Capture the cell that displays the provided text and extract its [X, Y] central coordinate. 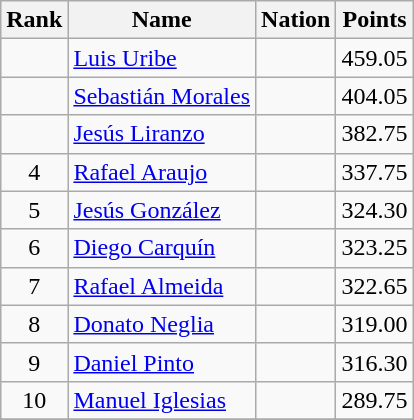
Diego Carquín [162, 248]
337.75 [374, 172]
8 [34, 324]
322.65 [374, 286]
316.30 [374, 362]
4 [34, 172]
324.30 [374, 210]
5 [34, 210]
Rafael Araujo [162, 172]
382.75 [374, 134]
Jesús González [162, 210]
Points [374, 20]
459.05 [374, 58]
404.05 [374, 96]
6 [34, 248]
Name [162, 20]
Luis Uribe [162, 58]
10 [34, 400]
Donato Neglia [162, 324]
323.25 [374, 248]
Manuel Iglesias [162, 400]
9 [34, 362]
7 [34, 286]
319.00 [374, 324]
Jesús Liranzo [162, 134]
289.75 [374, 400]
Rank [34, 20]
Rafael Almeida [162, 286]
Daniel Pinto [162, 362]
Sebastián Morales [162, 96]
Nation [296, 20]
